Identify which cell holds the provided text, then report its [x, y] central coordinate. 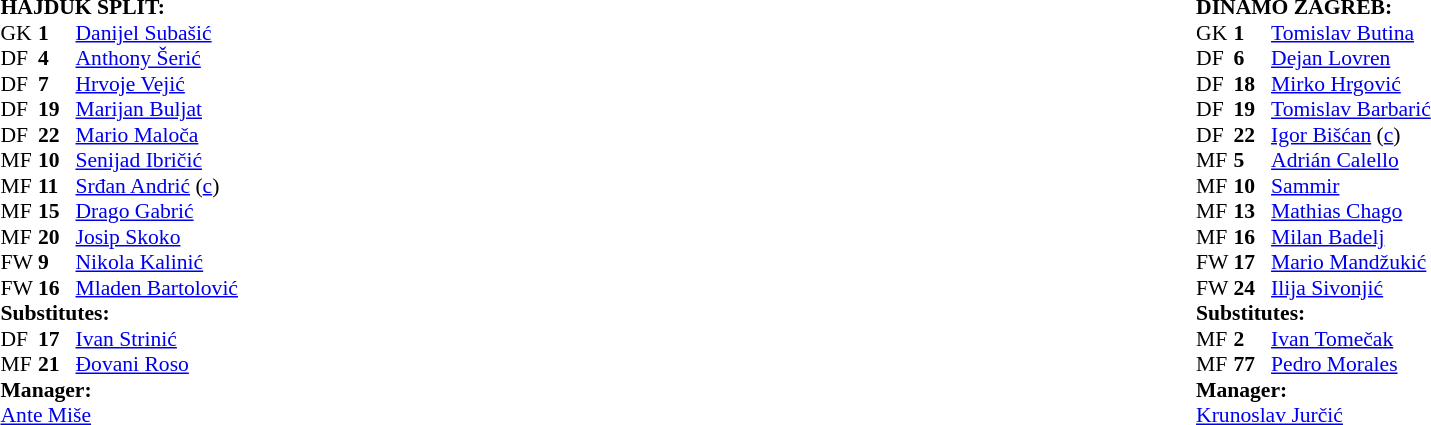
Drago Gabrić [177, 211]
2 [1253, 339]
Hrvoje Vejić [177, 84]
9 [57, 263]
77 [1253, 365]
13 [1253, 211]
Mario Maloča [177, 135]
6 [1253, 59]
21 [57, 365]
Senijad Ibričić [177, 161]
Mladen Bartolović [177, 288]
Josip Skoko [177, 237]
5 [1253, 161]
Substitutes: [139, 313]
11 [57, 186]
Đovani Roso [177, 365]
Nikola Kalinić [177, 263]
15 [57, 211]
Marijan Buljat [177, 109]
7 [57, 84]
Anthony Šerić [177, 59]
Manager: [139, 390]
20 [57, 237]
Ivan Strinić [177, 339]
Danijel Subašić [177, 33]
24 [1253, 288]
Srđan Andrić (c) [177, 186]
18 [1253, 84]
4 [57, 59]
